Return the (x, y) coordinate for the center point of the cell that contains the specified text.  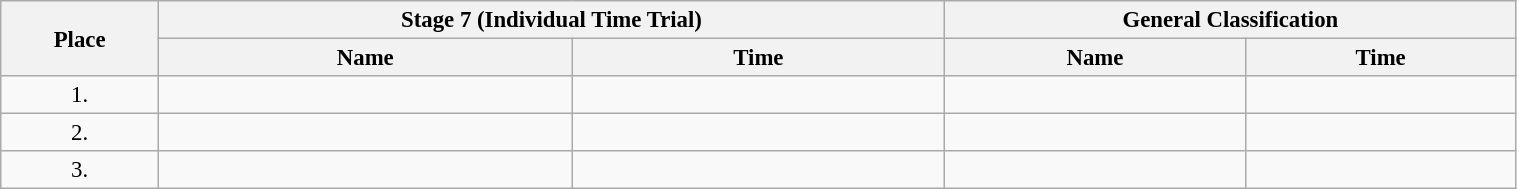
2. (80, 133)
1. (80, 95)
3. (80, 170)
General Classification (1230, 20)
Stage 7 (Individual Time Trial) (551, 20)
Place (80, 38)
